Scan for the cell matching the given text and deliver its [X, Y] coordinate at center. 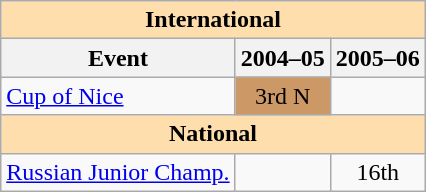
16th [378, 172]
International [214, 20]
3rd N [282, 96]
2004–05 [282, 58]
2005–06 [378, 58]
National [214, 134]
Event [118, 58]
Cup of Nice [118, 96]
Russian Junior Champ. [118, 172]
